Output the (X, Y) coordinate of the center of the cell containing the given text.  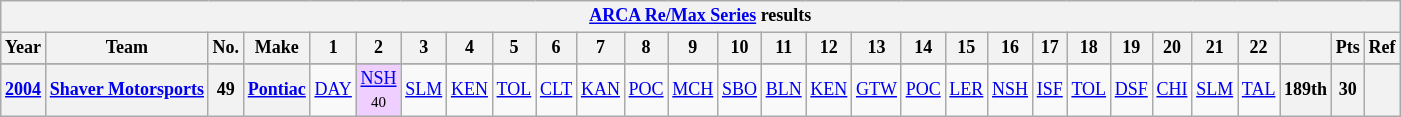
9 (693, 48)
3 (424, 48)
Team (126, 48)
Pts (1348, 48)
11 (784, 48)
TAL (1259, 90)
KAN (601, 90)
Year (24, 48)
Shaver Motorsports (126, 90)
7 (601, 48)
BLN (784, 90)
12 (829, 48)
DAY (333, 90)
NSH40 (378, 90)
6 (556, 48)
ISF (1050, 90)
16 (1010, 48)
21 (1215, 48)
30 (1348, 90)
SBO (740, 90)
NSH (1010, 90)
DSF (1131, 90)
Make (276, 48)
10 (740, 48)
No. (226, 48)
22 (1259, 48)
1 (333, 48)
MCH (693, 90)
8 (646, 48)
189th (1306, 90)
CLT (556, 90)
14 (923, 48)
2004 (24, 90)
17 (1050, 48)
ARCA Re/Max Series results (700, 16)
CHI (1172, 90)
Pontiac (276, 90)
5 (514, 48)
19 (1131, 48)
Ref (1382, 48)
20 (1172, 48)
15 (966, 48)
18 (1088, 48)
4 (470, 48)
2 (378, 48)
49 (226, 90)
GTW (877, 90)
13 (877, 48)
LER (966, 90)
